Provide the (X, Y) coordinate of the cell's center where the given text is located.  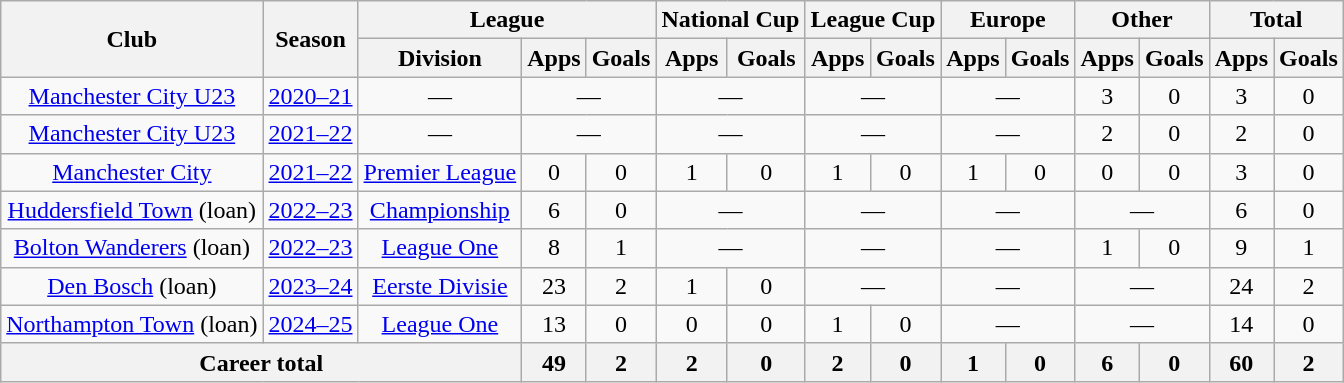
24 (1241, 286)
Europe (1008, 20)
Division (440, 58)
League Cup (873, 20)
Northampton Town (loan) (132, 324)
League (507, 20)
9 (1241, 248)
8 (554, 248)
Den Bosch (loan) (132, 286)
Championship (440, 210)
Manchester City (132, 172)
Bolton Wanderers (loan) (132, 248)
23 (554, 286)
2023–24 (310, 286)
National Cup (730, 20)
Season (310, 39)
60 (1241, 362)
49 (554, 362)
14 (1241, 324)
Huddersfield Town (loan) (132, 210)
Total (1276, 20)
2024–25 (310, 324)
Eerste Divisie (440, 286)
2020–21 (310, 96)
Career total (262, 362)
Premier League (440, 172)
Other (1142, 20)
13 (554, 324)
Club (132, 39)
